Identify which cell holds the provided text, then report its (x, y) central coordinate. 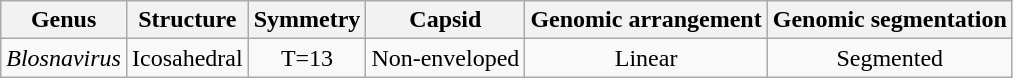
T=13 (307, 58)
Capsid (446, 20)
Genomic arrangement (646, 20)
Segmented (890, 58)
Genomic segmentation (890, 20)
Genus (64, 20)
Non-enveloped (446, 58)
Icosahedral (187, 58)
Linear (646, 58)
Symmetry (307, 20)
Structure (187, 20)
Blosnavirus (64, 58)
